Capture the cell that displays the provided text and extract its [X, Y] central coordinate. 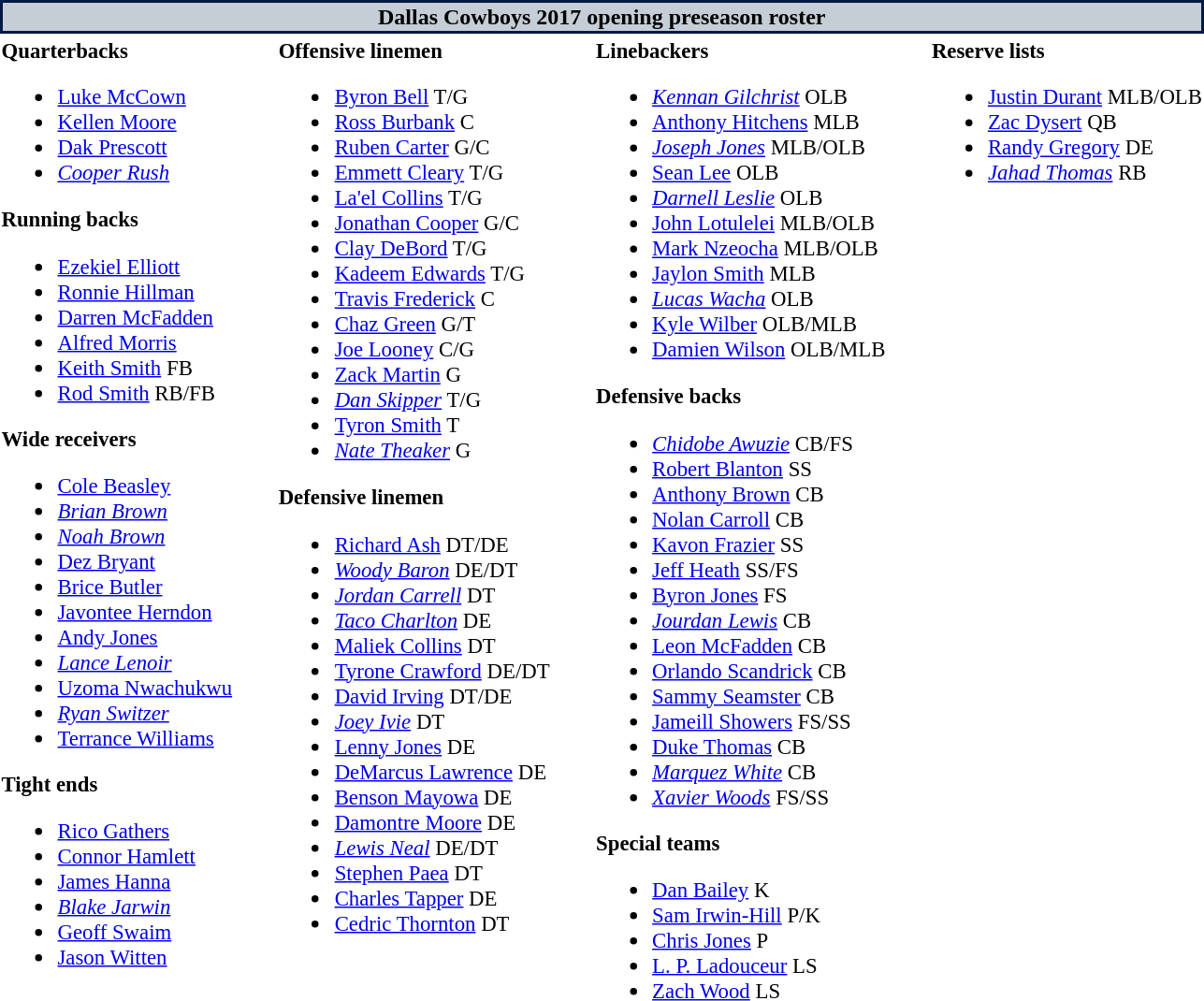
Dallas Cowboys 2017 opening preseason roster [602, 17]
